Determine the (X, Y) coordinate at the center of the cell enclosing the given text.  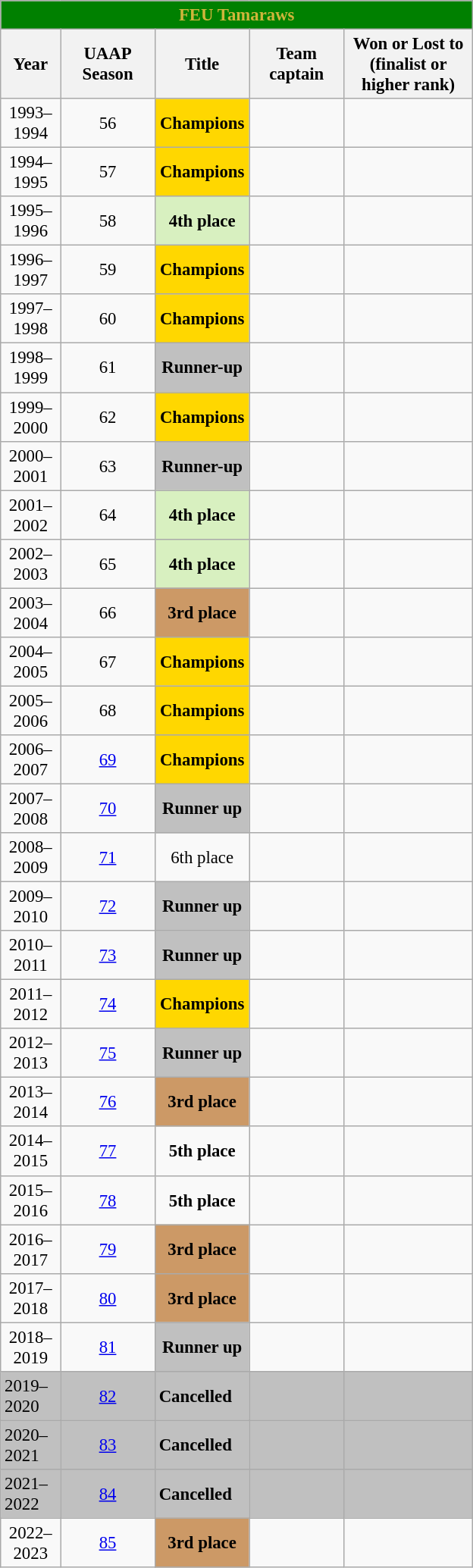
76 (108, 1102)
2007–2008 (30, 808)
2017–2018 (30, 1297)
2022–2023 (30, 1543)
2010–2011 (30, 955)
72 (108, 906)
81 (108, 1347)
2003–2004 (30, 612)
1999–2000 (30, 417)
85 (108, 1543)
1996–1997 (30, 270)
75 (108, 1053)
2016–2017 (30, 1249)
68 (108, 711)
FEU Tamaraws (236, 15)
2014–2015 (30, 1152)
56 (108, 123)
2019–2020 (30, 1396)
84 (108, 1494)
Year (30, 64)
61 (108, 368)
2009–2010 (30, 906)
1997–1998 (30, 318)
2005–2006 (30, 711)
79 (108, 1249)
78 (108, 1200)
71 (108, 858)
65 (108, 564)
Won or Lost to (finalist or higher rank) (409, 64)
60 (108, 318)
80 (108, 1297)
57 (108, 173)
2012–2013 (30, 1053)
1994–1995 (30, 173)
2008–2009 (30, 858)
67 (108, 662)
2000–2001 (30, 465)
2001–2002 (30, 515)
2011–2012 (30, 1005)
73 (108, 955)
74 (108, 1005)
1995–1996 (30, 221)
58 (108, 221)
2020–2021 (30, 1444)
1993–1994 (30, 123)
69 (108, 759)
63 (108, 465)
59 (108, 270)
2002–2003 (30, 564)
2015–2016 (30, 1200)
1998–1999 (30, 368)
Team captain (297, 64)
83 (108, 1444)
2006–2007 (30, 759)
77 (108, 1152)
6th place (202, 858)
UAAP Season (108, 64)
2013–2014 (30, 1102)
82 (108, 1396)
Title (202, 64)
64 (108, 515)
66 (108, 612)
2004–2005 (30, 662)
70 (108, 808)
2018–2019 (30, 1347)
2021–2022 (30, 1494)
62 (108, 417)
